Provide the [X, Y] coordinate of the cell's center where the given text is located.  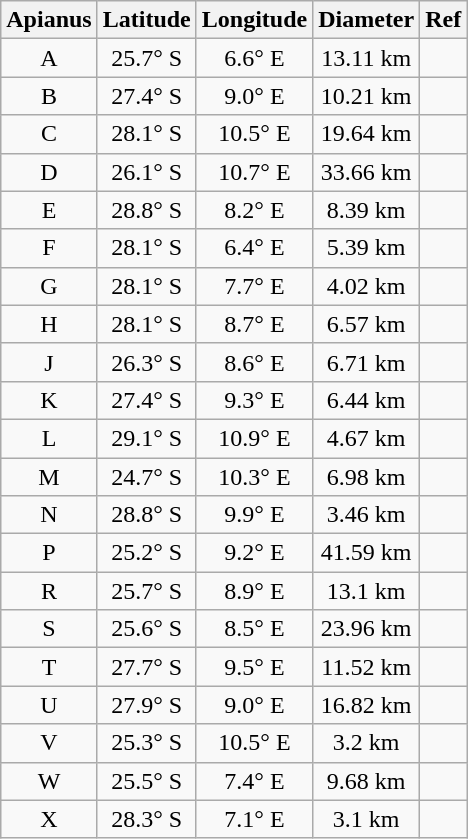
16.82 km [366, 705]
C [49, 134]
6.6° E [254, 58]
Ref [444, 20]
9.68 km [366, 781]
25.5° S [146, 781]
7.1° E [254, 819]
41.59 km [366, 553]
4.67 km [366, 438]
8.5° E [254, 629]
26.3° S [146, 362]
6.57 km [366, 324]
D [49, 172]
8.9° E [254, 591]
U [49, 705]
M [49, 477]
8.6° E [254, 362]
25.6° S [146, 629]
V [49, 743]
7.4° E [254, 781]
6.71 km [366, 362]
T [49, 667]
25.3° S [146, 743]
E [49, 210]
3.46 km [366, 515]
10.3° E [254, 477]
B [49, 96]
33.66 km [366, 172]
8.2° E [254, 210]
9.9° E [254, 515]
6.44 km [366, 400]
3.2 km [366, 743]
L [49, 438]
19.64 km [366, 134]
23.96 km [366, 629]
9.5° E [254, 667]
H [49, 324]
J [49, 362]
9.2° E [254, 553]
F [49, 248]
28.3° S [146, 819]
Latitude [146, 20]
11.52 km [366, 667]
10.21 km [366, 96]
5.39 km [366, 248]
26.1° S [146, 172]
R [49, 591]
27.9° S [146, 705]
8.7° E [254, 324]
K [49, 400]
27.7° S [146, 667]
A [49, 58]
25.2° S [146, 553]
6.98 km [366, 477]
Apianus [49, 20]
S [49, 629]
N [49, 515]
8.39 km [366, 210]
4.02 km [366, 286]
G [49, 286]
10.7° E [254, 172]
9.3° E [254, 400]
X [49, 819]
10.9° E [254, 438]
13.11 km [366, 58]
7.7° E [254, 286]
29.1° S [146, 438]
Longitude [254, 20]
W [49, 781]
24.7° S [146, 477]
6.4° E [254, 248]
13.1 km [366, 591]
P [49, 553]
Diameter [366, 20]
3.1 km [366, 819]
